Provide the [X, Y] coordinate of the cell's center where the given text is located.  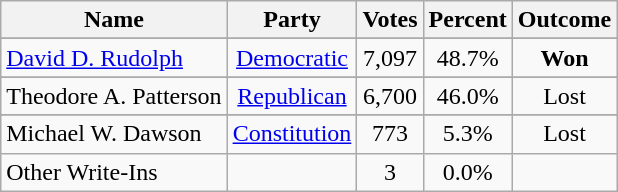
Outcome [564, 20]
3 [390, 172]
7,097 [390, 58]
Democratic [292, 58]
Republican [292, 96]
Won [564, 58]
Name [114, 20]
Michael W. Dawson [114, 134]
46.0% [468, 96]
David D. Rudolph [114, 58]
6,700 [390, 96]
Other Write-Ins [114, 172]
Constitution [292, 134]
Party [292, 20]
Percent [468, 20]
5.3% [468, 134]
Theodore A. Patterson [114, 96]
Votes [390, 20]
48.7% [468, 58]
773 [390, 134]
0.0% [468, 172]
